Identify which cell holds the provided text, then report its (X, Y) central coordinate. 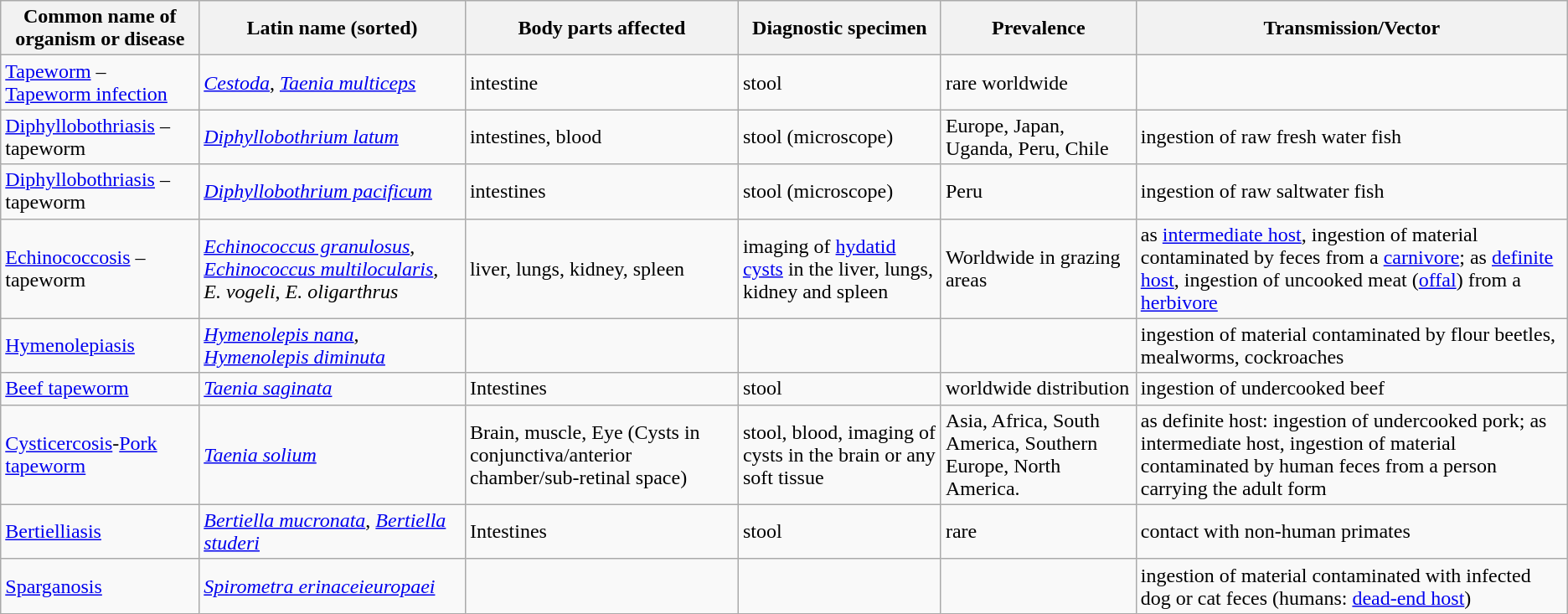
stool, blood, imaging of cysts in the brain or any soft tissue (839, 454)
Taenia solium (333, 454)
Peru (1039, 191)
Sparganosis (101, 586)
Cestoda, Taenia multiceps (333, 82)
Worldwide in grazing areas (1039, 268)
liver, lungs, kidney, spleen (601, 268)
Europe, Japan, Uganda, Peru, Chile (1039, 137)
contact with non-human primates (1352, 531)
imaging of hydatid cysts in the liver, lungs, kidney and spleen (839, 268)
rare worldwide (1039, 82)
Bertielliasis (101, 531)
ingestion of undercooked beef (1352, 389)
intestines, blood (601, 137)
Echinococcosis – tapeworm (101, 268)
ingestion of material contaminated with infected dog or cat feces (humans: dead-end host) (1352, 586)
Tapeworm – Tapeworm infection (101, 82)
ingestion of raw fresh water fish (1352, 137)
Diphyllobothrium latum (333, 137)
Hymenolepis nana, Hymenolepis diminuta (333, 345)
worldwide distribution (1039, 389)
Transmission/Vector (1352, 28)
Latin name (sorted) (333, 28)
Taenia saginata (333, 389)
Hymenolepiasis (101, 345)
Bertiella mucronata, Bertiella studeri (333, 531)
intestine (601, 82)
Diagnostic specimen (839, 28)
Asia, Africa, South America, Southern Europe, North America. (1039, 454)
ingestion of raw saltwater fish (1352, 191)
Spirometra erinaceieuropaei (333, 586)
ingestion of material contaminated by flour beetles, mealworms, cockroaches (1352, 345)
Cysticercosis-Pork tapeworm (101, 454)
Prevalence (1039, 28)
Beef tapeworm (101, 389)
rare (1039, 531)
Brain, muscle, Eye (Cysts in conjunctiva/anterior chamber/sub-retinal space) (601, 454)
Echinococcus granulosus, Echinococcus multilocularis, E. vogeli, E. oligarthrus (333, 268)
Common name of organism or disease (101, 28)
intestines (601, 191)
Diphyllobothrium pacificum (333, 191)
Body parts affected (601, 28)
